Return the [x, y] coordinate for the center point of the cell that contains the specified text.  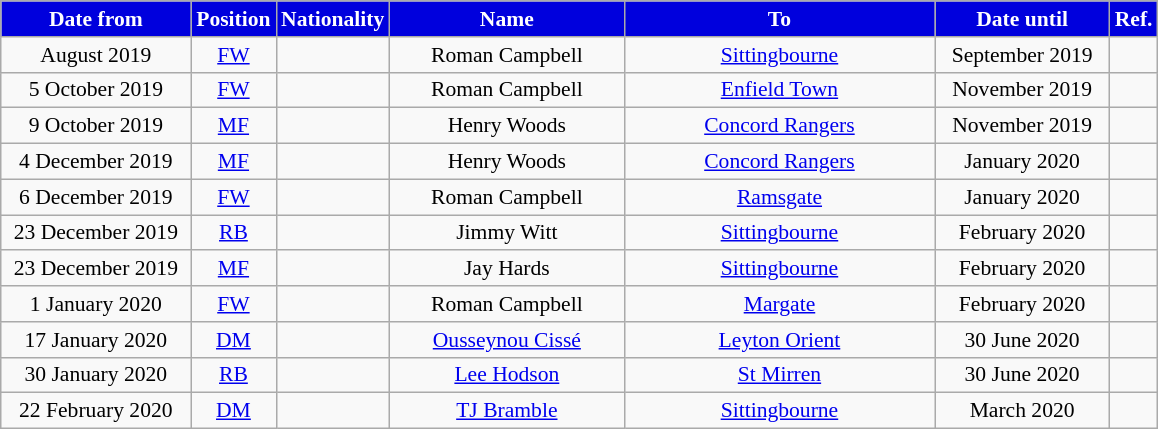
March 2020 [1022, 411]
4 December 2019 [96, 162]
Ramsgate [779, 197]
TJ Bramble [506, 411]
Jimmy Witt [506, 233]
Leyton Orient [779, 340]
August 2019 [96, 55]
Enfield Town [779, 90]
St Mirren [779, 375]
To [779, 19]
Position [234, 19]
Jay Hards [506, 269]
22 February 2020 [96, 411]
Date from [96, 19]
17 January 2020 [96, 340]
Ref. [1134, 19]
Margate [779, 304]
9 October 2019 [96, 126]
30 January 2020 [96, 375]
Lee Hodson [506, 375]
September 2019 [1022, 55]
5 October 2019 [96, 90]
Nationality [332, 19]
Name [506, 19]
Ousseynou Cissé [506, 340]
Date until [1022, 19]
6 December 2019 [96, 197]
1 January 2020 [96, 304]
